Determine the [X, Y] coordinate at the center of the cell enclosing the given text.  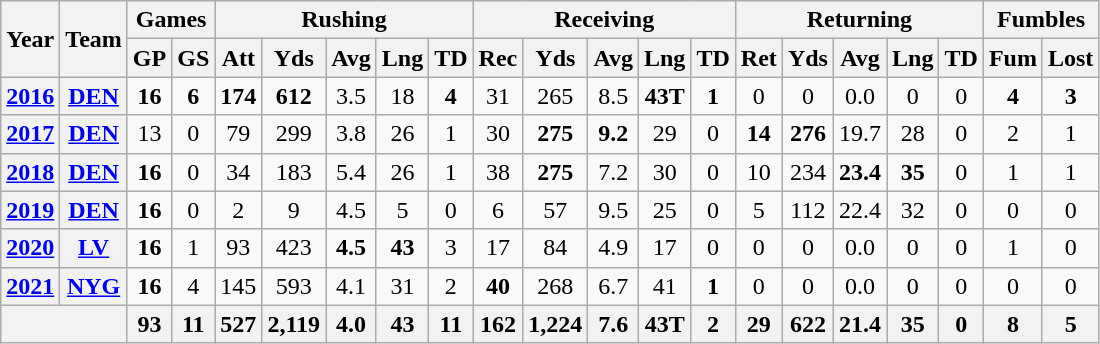
41 [664, 286]
84 [556, 248]
4.9 [614, 248]
79 [238, 134]
174 [238, 96]
32 [913, 210]
527 [238, 324]
9.5 [614, 210]
2018 [30, 172]
34 [238, 172]
21.4 [860, 324]
40 [498, 286]
19.7 [860, 134]
Games [170, 20]
LV [94, 248]
Rec [498, 58]
2017 [30, 134]
Fum [1012, 58]
38 [498, 172]
22.4 [860, 210]
Ret [758, 58]
3.8 [352, 134]
6.7 [614, 286]
2019 [30, 210]
4.1 [352, 286]
NYG [94, 286]
1,224 [556, 324]
18 [402, 96]
Returning [859, 20]
13 [149, 134]
GS [194, 58]
423 [294, 248]
Lost [1070, 58]
Rushing [344, 20]
8 [1012, 324]
Fumbles [1040, 20]
2016 [30, 96]
Year [30, 39]
9.2 [614, 134]
Receiving [604, 20]
4.0 [352, 324]
276 [808, 134]
112 [808, 210]
145 [238, 286]
2020 [30, 248]
14 [758, 134]
57 [556, 210]
Att [238, 58]
299 [294, 134]
162 [498, 324]
7.2 [614, 172]
23.4 [860, 172]
622 [808, 324]
GP [149, 58]
5.4 [352, 172]
9 [294, 210]
10 [758, 172]
Team [94, 39]
183 [294, 172]
2,119 [294, 324]
265 [556, 96]
25 [664, 210]
28 [913, 134]
593 [294, 286]
268 [556, 286]
234 [808, 172]
7.6 [614, 324]
8.5 [614, 96]
3.5 [352, 96]
612 [294, 96]
2021 [30, 286]
